Return the (x, y) coordinate for the center point of the cell that contains the specified text.  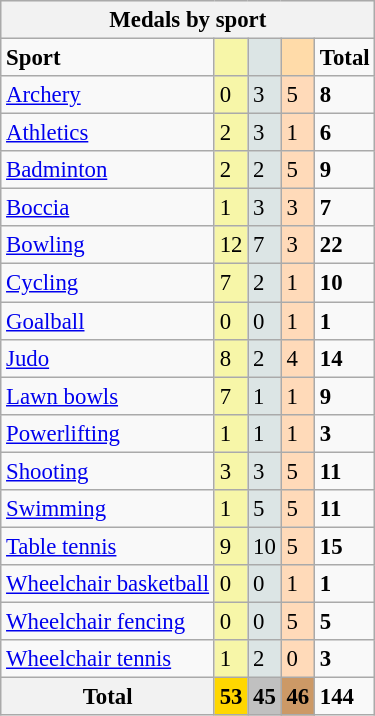
46 (298, 697)
Medals by sport (188, 20)
Athletics (108, 133)
144 (345, 697)
Swimming (108, 509)
Powerlifting (108, 433)
Bowling (108, 245)
Shooting (108, 471)
4 (298, 358)
Goalball (108, 321)
Wheelchair fencing (108, 621)
45 (264, 697)
Sport (108, 58)
Lawn bowls (108, 396)
Table tennis (108, 546)
15 (345, 546)
12 (230, 245)
Boccia (108, 208)
22 (345, 245)
Judo (108, 358)
Badminton (108, 170)
14 (345, 358)
Wheelchair basketball (108, 584)
Wheelchair tennis (108, 659)
6 (345, 133)
Cycling (108, 283)
53 (230, 697)
Archery (108, 95)
